Return (X, Y) of the center of cell containing provided text 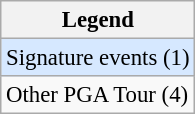
Signature events (1) (98, 58)
Legend (98, 20)
Other PGA Tour (4) (98, 95)
